Return the (x, y) coordinate for the center point of the cell that contains the specified text.  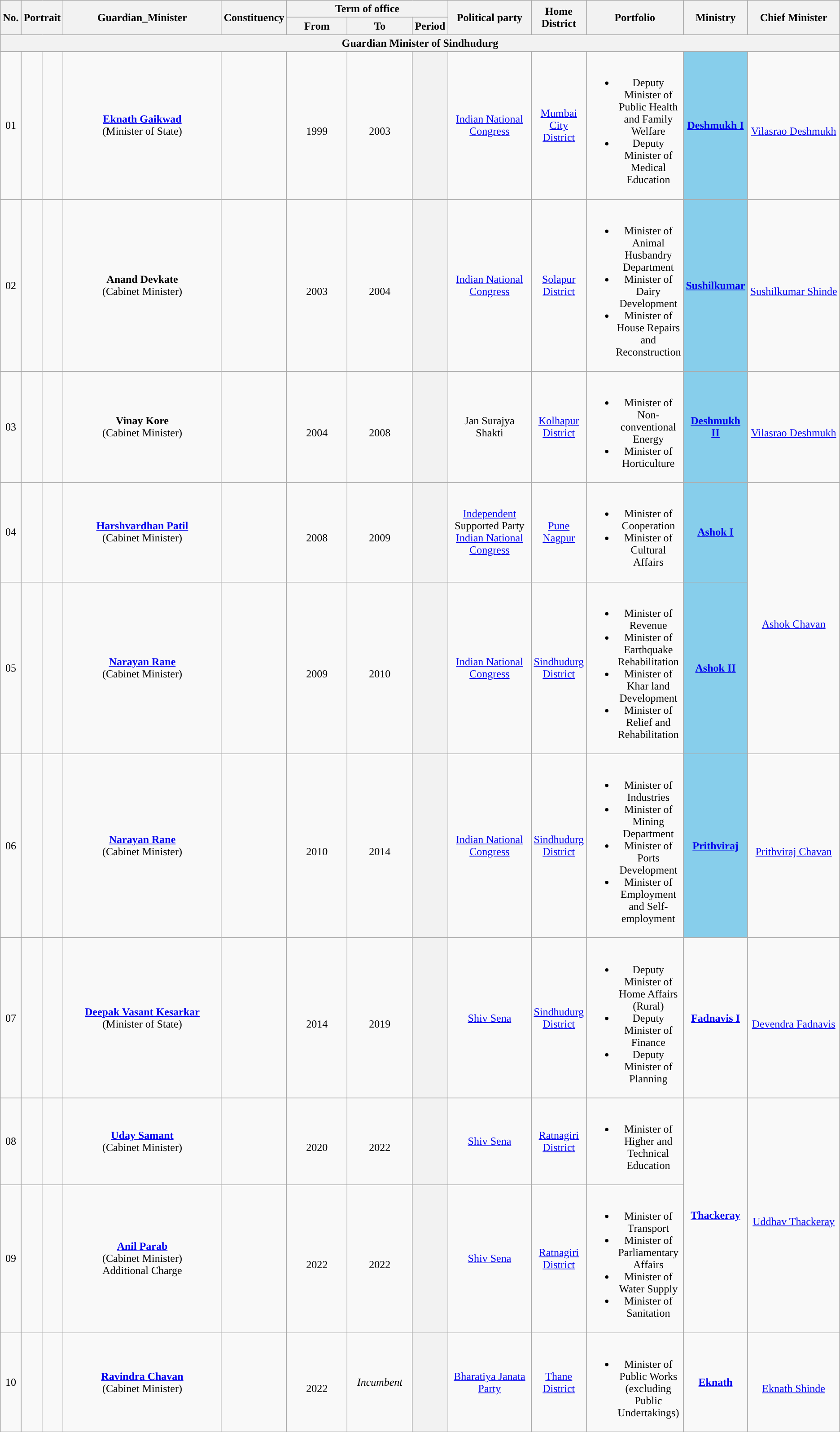
Bharatiya Janata Party (490, 1382)
Minister of TransportMinister of Parliamentary AffairsMinister of Water SupplyMinister of Sanitation (635, 1259)
Mumbai City District (559, 126)
Jan Surajya Shakti (490, 427)
09 (11, 1259)
Pune Nagpur (559, 532)
From (317, 26)
No. (11, 18)
Deepak Vasant Kesarkar (Minister of State) (142, 1018)
Deputy Minister of Public Health and Family WelfareDeputy Minister of Medical Education (635, 126)
Devendra Fadnavis (793, 1018)
04 (11, 532)
Fadnavis I (715, 1018)
Anand Devkate (Cabinet Minister) (142, 286)
Home District (559, 18)
Incumbent (380, 1382)
Minister of CooperationMinister of Cultural Affairs (635, 532)
Uddhav Thackeray (793, 1215)
Deshmukh I (715, 126)
Minister of Higher and Technical Education (635, 1141)
Minister of IndustriesMinister of Mining DepartmentMinister of Ports DevelopmentMinister of Employment and Self-employment (635, 846)
2019 (380, 1018)
Guardian Minister of Sindhudurg (420, 43)
Minister of Non-conventional EnergyMinister of Horticulture (635, 427)
01 (11, 126)
Ashok I (715, 532)
Ashok II (715, 668)
Ministry (715, 18)
Eknath Gaikwad (Minister of State) (142, 126)
To (380, 26)
Thane District (559, 1382)
Ashok Chavan (793, 618)
Term of office (367, 9)
Deputy Minister of Home Affairs (Rural)Deputy Minister of FinanceDeputy Minister of Planning (635, 1018)
Minister of Animal Husbandry DepartmentMinister of Dairy DevelopmentMinister of House Repairs and Reconstruction (635, 286)
2020 (317, 1141)
Deshmukh II (715, 427)
06 (11, 846)
Eknath (715, 1382)
Sushilkumar Shinde (793, 286)
Portrait (42, 18)
Vinay Kore (Cabinet Minister) (142, 427)
Portfolio (635, 18)
Kolhapur District (559, 427)
Prithviraj (715, 846)
10 (11, 1382)
Eknath Shinde (793, 1382)
02 (11, 286)
Sushilkumar (715, 286)
08 (11, 1141)
Constituency (254, 18)
Independent Supported Party Indian National Congress (490, 532)
Political party (490, 18)
Prithviraj Chavan (793, 846)
Uday Samant (Cabinet Minister) (142, 1141)
Thackeray (715, 1215)
Ravindra Chavan (Cabinet Minister) (142, 1382)
Minister of Public Works (excluding Public Undertakings) (635, 1382)
1999 (317, 126)
Guardian_Minister (142, 18)
07 (11, 1018)
Anil Parab (Cabinet Minister) Additional Charge (142, 1259)
03 (11, 427)
Chief Minister (793, 18)
05 (11, 668)
Harshvardhan Patil (Cabinet Minister) (142, 532)
Solapur District (559, 286)
Period (430, 26)
Minister of RevenueMinister of Earthquake RehabilitationMinister of Khar land DevelopmentMinister of Relief and Rehabilitation (635, 668)
